For the text-containing cell, return its midpoint in [x, y] coordinate format. 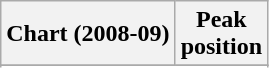
Peak position [221, 34]
Chart (2008-09) [88, 34]
